Search for the cell housing the specified text and yield its (x, y) center coordinate. 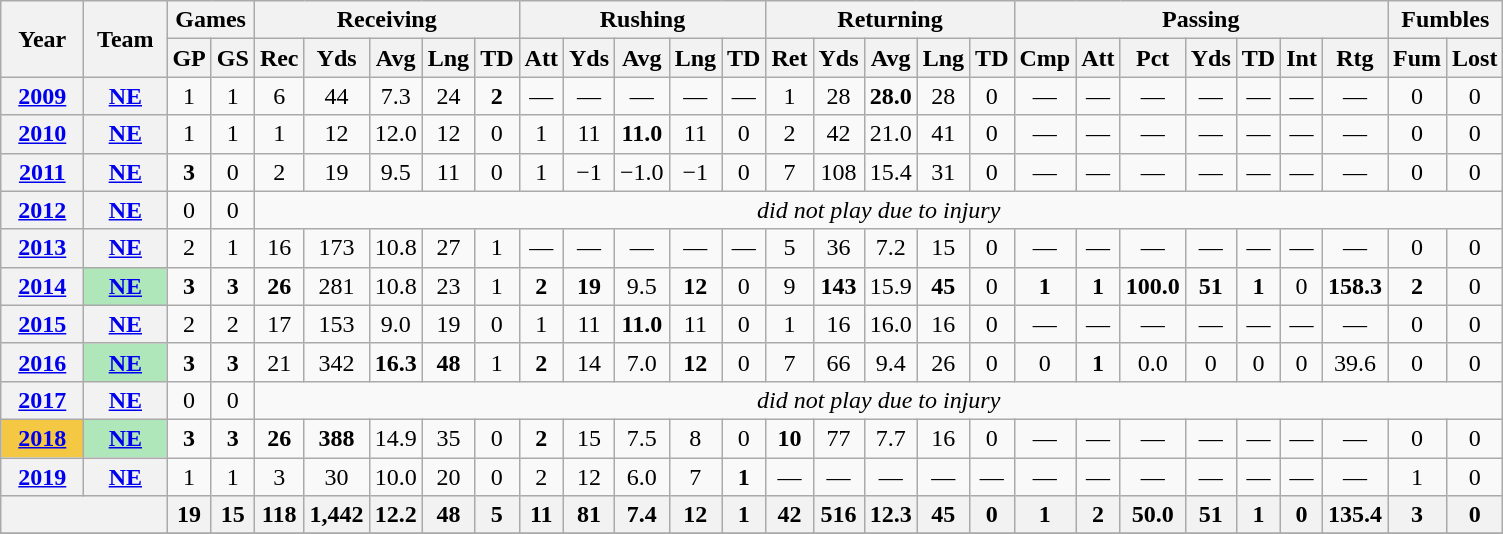
14.9 (396, 438)
81 (588, 515)
7.5 (642, 438)
7.7 (890, 438)
21 (279, 362)
12.3 (890, 515)
2015 (42, 324)
2019 (42, 477)
10 (790, 438)
77 (838, 438)
Rec (279, 58)
12.0 (396, 134)
2012 (42, 210)
39.6 (1354, 362)
516 (838, 515)
Games (210, 20)
100.0 (1152, 286)
Passing (1201, 20)
Rtg (1354, 58)
31 (943, 172)
7.0 (642, 362)
9 (790, 286)
388 (336, 438)
Returning (890, 20)
50.0 (1152, 515)
173 (336, 248)
10.0 (396, 477)
2017 (42, 400)
44 (336, 96)
135.4 (1354, 515)
Pct (1152, 58)
Fumbles (1446, 20)
342 (336, 362)
2013 (42, 248)
30 (336, 477)
GS (232, 58)
118 (279, 515)
16.3 (396, 362)
Year (42, 39)
7.3 (396, 96)
2010 (42, 134)
7.2 (890, 248)
9.0 (396, 324)
Rushing (642, 20)
1,442 (336, 515)
15.4 (890, 172)
41 (943, 134)
17 (279, 324)
153 (336, 324)
9.4 (890, 362)
2014 (42, 286)
−1.0 (642, 172)
143 (838, 286)
6.0 (642, 477)
8 (695, 438)
2011 (42, 172)
20 (448, 477)
7.4 (642, 515)
Team (126, 39)
Cmp (1045, 58)
21.0 (890, 134)
281 (336, 286)
Fum (1418, 58)
Ret (790, 58)
2009 (42, 96)
108 (838, 172)
Lost (1475, 58)
158.3 (1354, 286)
14 (588, 362)
36 (838, 248)
Int (1302, 58)
27 (448, 248)
15.9 (890, 286)
24 (448, 96)
16.0 (890, 324)
0.0 (1152, 362)
28.0 (890, 96)
GP (189, 58)
23 (448, 286)
2018 (42, 438)
12.2 (396, 515)
2016 (42, 362)
66 (838, 362)
35 (448, 438)
6 (279, 96)
Receiving (386, 20)
